Output the (X, Y) coordinate of the center of the cell containing the given text.  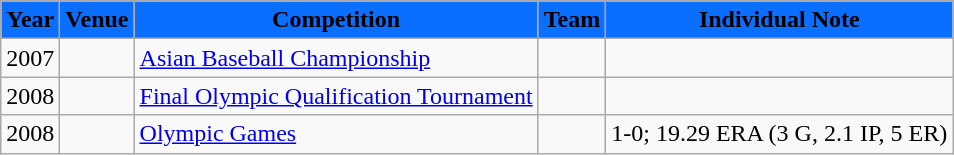
Team (572, 20)
Individual Note (780, 20)
Year (30, 20)
Asian Baseball Championship (336, 58)
Venue (97, 20)
Final Olympic Qualification Tournament (336, 96)
Olympic Games (336, 134)
2007 (30, 58)
Competition (336, 20)
1-0; 19.29 ERA (3 G, 2.1 IP, 5 ER) (780, 134)
